Capture the cell that displays the provided text and extract its (X, Y) central coordinate. 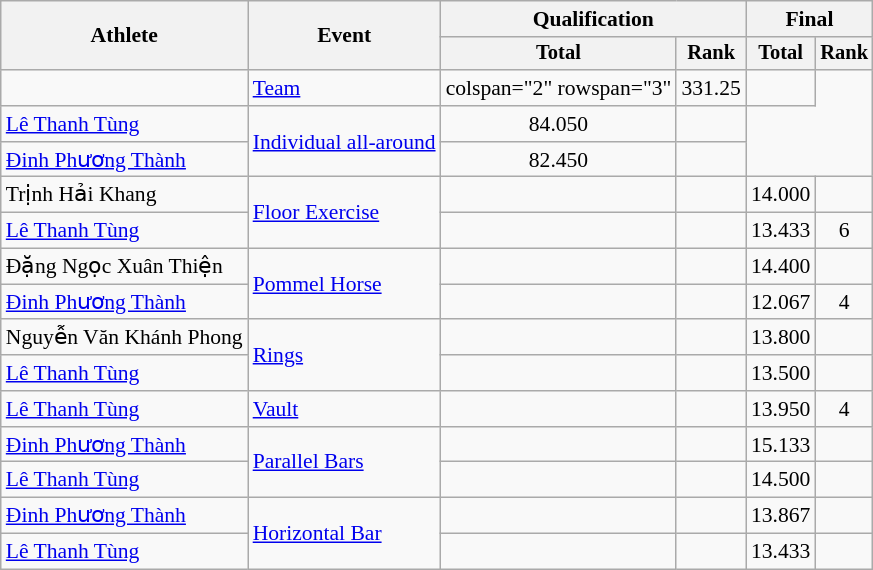
14.500 (780, 480)
Event (344, 36)
13.867 (780, 516)
12.067 (780, 302)
84.050 (559, 124)
Parallel Bars (344, 462)
Athlete (124, 36)
Vault (344, 409)
Đặng Ngọc Xuân Thiện (124, 267)
Floor Exercise (344, 212)
Team (344, 88)
Qualification (594, 19)
colspan="2" rowspan="3" (559, 88)
6 (844, 231)
82.450 (559, 160)
Horizontal Bar (344, 534)
14.400 (780, 267)
13.950 (780, 409)
Trịnh Hải Khang (124, 195)
15.133 (780, 445)
Rings (344, 356)
13.500 (780, 373)
Final (810, 19)
Individual all-around (344, 142)
Nguyễn Văn Khánh Phong (124, 338)
13.800 (780, 338)
331.25 (710, 88)
Pommel Horse (344, 284)
14.000 (780, 195)
